Search for the cell housing the specified text and yield its [x, y] center coordinate. 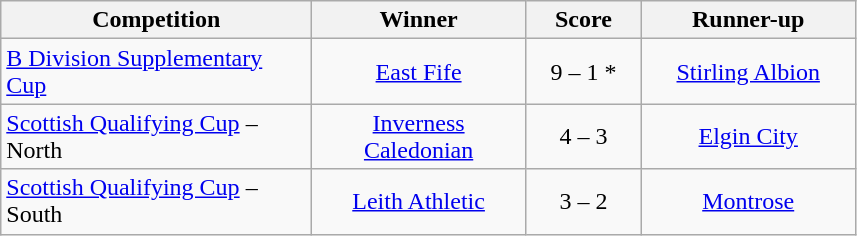
Competition [156, 20]
East Fife [419, 72]
Runner-up [748, 20]
B Division Supplementary Cup [156, 72]
Montrose [748, 202]
4 – 3 [583, 136]
Scottish Qualifying Cup – South [156, 202]
Elgin City [748, 136]
Winner [419, 20]
Scottish Qualifying Cup – North [156, 136]
Inverness Caledonian [419, 136]
3 – 2 [583, 202]
Stirling Albion [748, 72]
Score [583, 20]
9 – 1 * [583, 72]
Leith Athletic [419, 202]
